Output the (X, Y) coordinate of the center of the cell containing the given text.  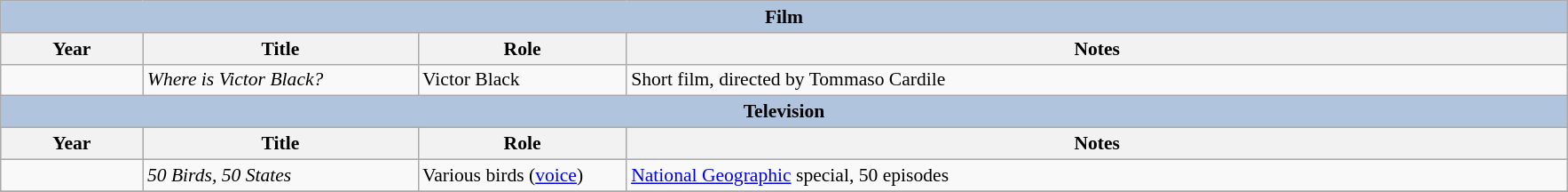
Short film, directed by Tommaso Cardile (1097, 80)
50 Birds, 50 States (280, 175)
Television (784, 112)
Film (784, 17)
National Geographic special, 50 episodes (1097, 175)
Various birds (voice) (522, 175)
Where is Victor Black? (280, 80)
Victor Black (522, 80)
